Provide the [X, Y] coordinate of the cell's center where the given text is located.  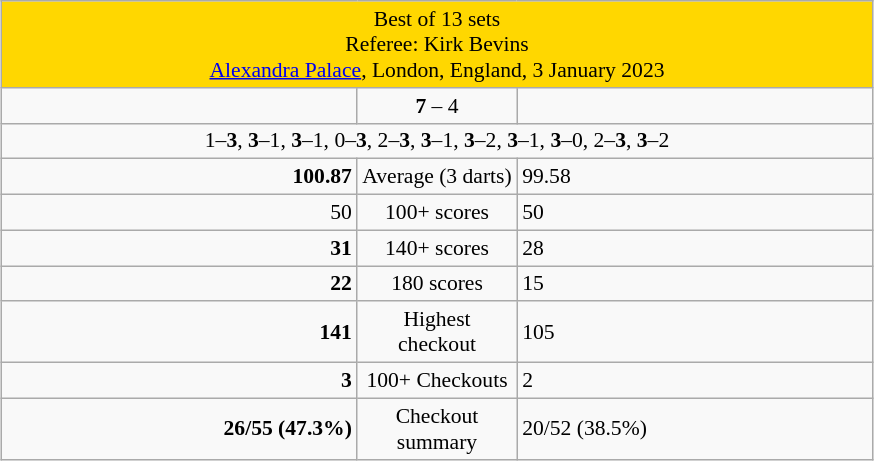
100+ Checkouts [437, 381]
31 [180, 248]
20/52 (38.5%) [694, 428]
180 scores [437, 284]
Checkout summary [437, 428]
Highest checkout [437, 332]
Best of 13 sets Referee: Kirk Bevins Alexandra Palace, London, England, 3 January 2023 [437, 44]
100.87 [180, 177]
15 [694, 284]
3 [180, 381]
28 [694, 248]
105 [694, 332]
26/55 (47.3%) [180, 428]
22 [180, 284]
1–3, 3–1, 3–1, 0–3, 2–3, 3–1, 3–2, 3–1, 3–0, 2–3, 3–2 [437, 141]
140+ scores [437, 248]
141 [180, 332]
99.58 [694, 177]
7 – 4 [437, 106]
Average (3 darts) [437, 177]
2 [694, 381]
100+ scores [437, 213]
